Search for the cell housing the specified text and yield its (x, y) center coordinate. 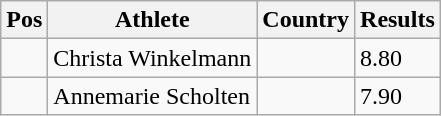
Athlete (152, 20)
Christa Winkelmann (152, 58)
Results (398, 20)
7.90 (398, 96)
Annemarie Scholten (152, 96)
8.80 (398, 58)
Country (306, 20)
Pos (24, 20)
